Capture the cell that displays the provided text and extract its [X, Y] central coordinate. 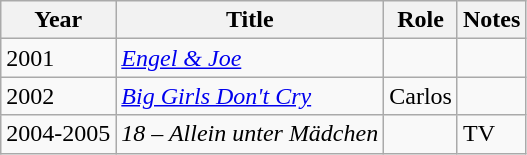
Year [58, 20]
Engel & Joe [250, 58]
TV [491, 134]
Role [421, 20]
18 – Allein unter Mädchen [250, 134]
Title [250, 20]
Big Girls Don't Cry [250, 96]
2001 [58, 58]
Carlos [421, 96]
Notes [491, 20]
2002 [58, 96]
2004-2005 [58, 134]
